Extract the (X, Y) coordinate from the center of the cell holding the provided text.  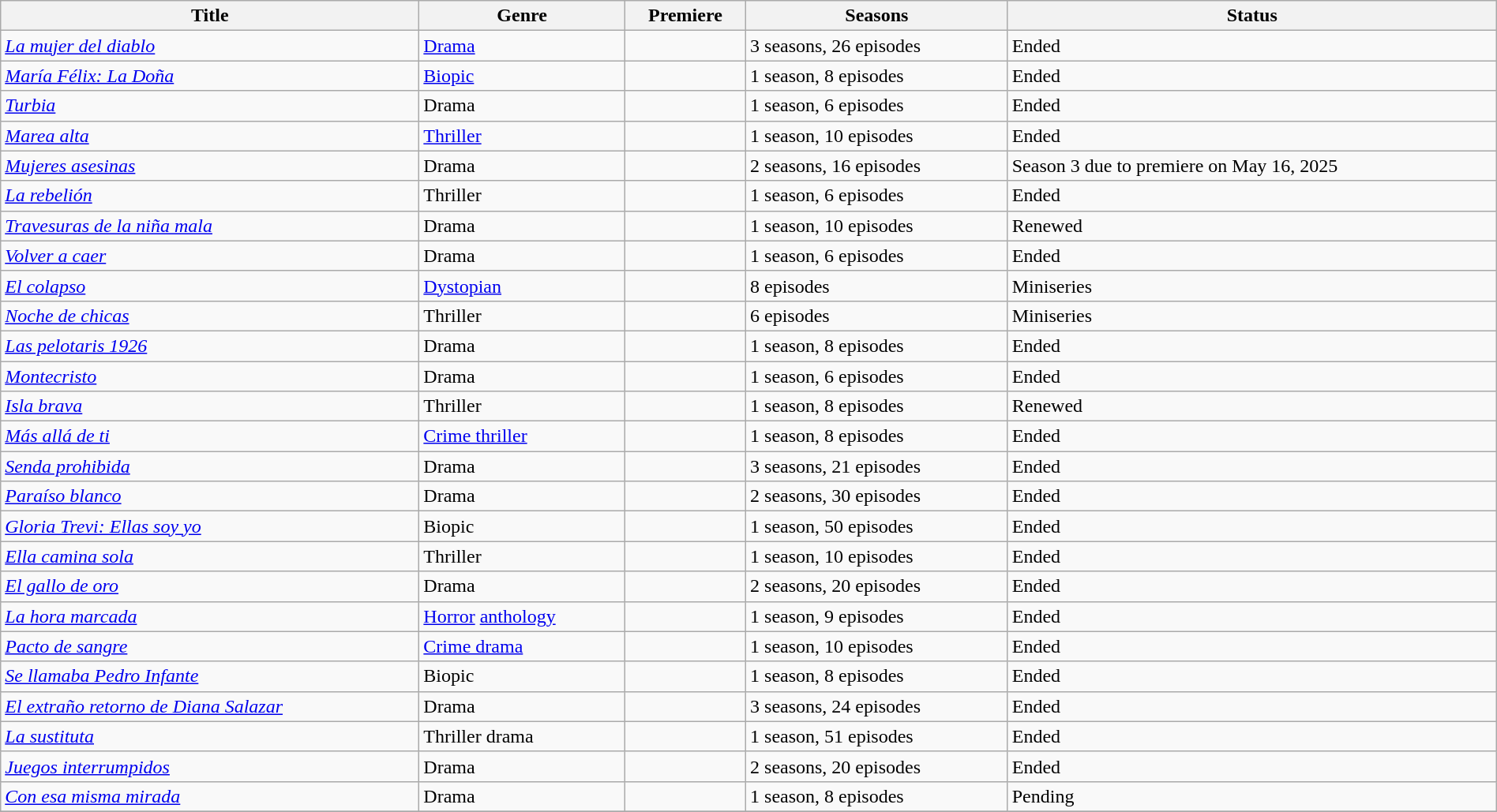
Gloria Trevi: Ellas soy yo (210, 526)
Senda prohibida (210, 466)
Mujeres asesinas (210, 166)
Crime drama (523, 646)
1 season, 51 episodes (877, 736)
Travesuras de la niña mala (210, 226)
Con esa misma mirada (210, 796)
8 episodes (877, 286)
1 season, 50 episodes (877, 526)
Se llamaba Pedro Infante (210, 676)
María Félix: La Doña (210, 76)
Thriller drama (523, 736)
Horror anthology (523, 616)
Volver a caer (210, 256)
La rebelión (210, 196)
Juegos interrumpidos (210, 766)
Las pelotaris 1926 (210, 346)
Status (1252, 16)
Dystopian (523, 286)
Más allá de ti (210, 436)
La sustituta (210, 736)
Premiere (685, 16)
3 seasons, 26 episodes (877, 46)
Genre (523, 16)
2 seasons, 16 episodes (877, 166)
La mujer del diablo (210, 46)
Ella camina sola (210, 556)
2 seasons, 30 episodes (877, 496)
Marea alta (210, 136)
Noche de chicas (210, 316)
1 season, 9 episodes (877, 616)
3 seasons, 21 episodes (877, 466)
Turbia (210, 106)
El gallo de oro (210, 586)
Pacto de sangre (210, 646)
Season 3 due to premiere on May 16, 2025 (1252, 166)
El extraño retorno de Diana Salazar (210, 706)
El colapso (210, 286)
3 seasons, 24 episodes (877, 706)
6 episodes (877, 316)
Paraíso blanco (210, 496)
Montecristo (210, 376)
Seasons (877, 16)
Title (210, 16)
Crime thriller (523, 436)
Pending (1252, 796)
Isla brava (210, 406)
La hora marcada (210, 616)
